Identify which cell holds the provided text, then report its [X, Y] central coordinate. 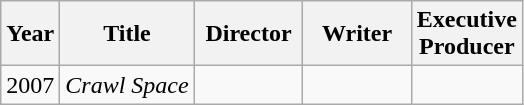
ExecutiveProducer [466, 34]
Year [30, 34]
Title [127, 34]
Crawl Space [127, 85]
2007 [30, 85]
Director [248, 34]
Writer [358, 34]
